Capture the cell that displays the provided text and extract its [X, Y] central coordinate. 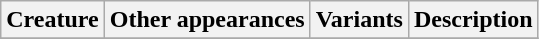
Other appearances [207, 20]
Creature [52, 20]
Variants [359, 20]
Description [473, 20]
